Return (X, Y) of the center of cell containing provided text 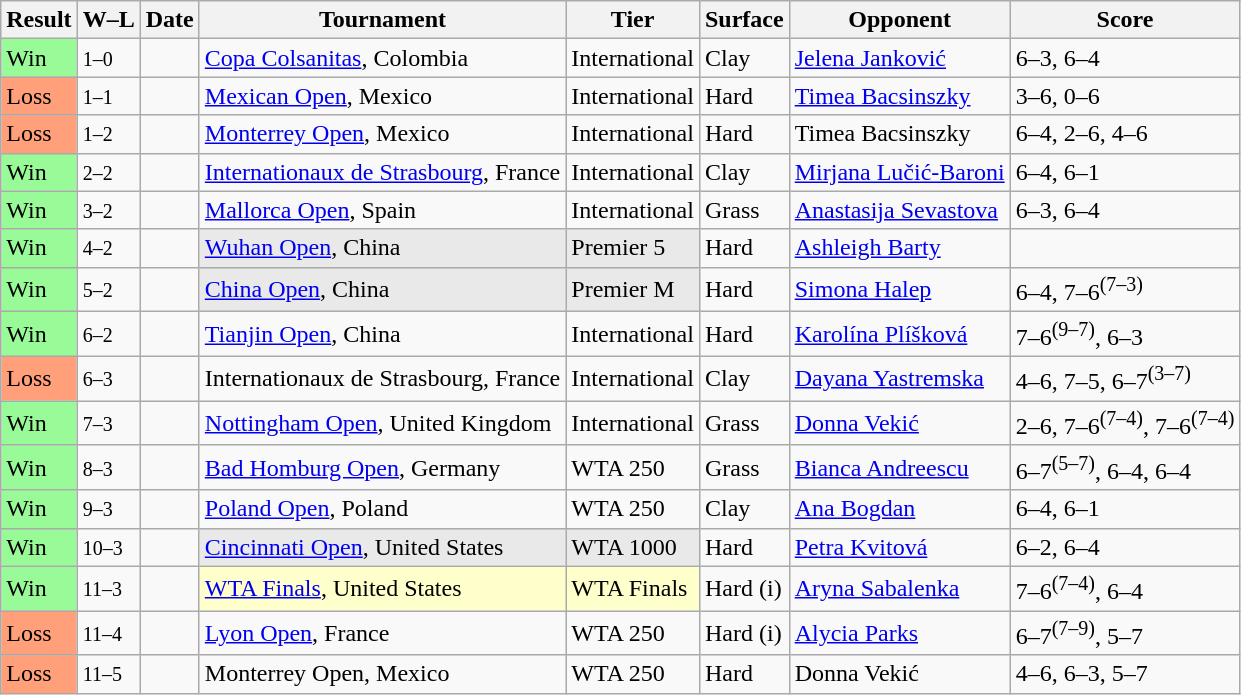
W–L (108, 20)
Ashleigh Barty (900, 248)
Mirjana Lučić-Baroni (900, 172)
Simona Halep (900, 290)
Dayana Yastremska (900, 378)
Tournament (382, 20)
Mallorca Open, Spain (382, 210)
1–2 (108, 134)
Aryna Sabalenka (900, 588)
2–2 (108, 172)
6–7(7–9), 5–7 (1125, 634)
6–7(5–7), 6–4, 6–4 (1125, 468)
6–4, 7–6(7–3) (1125, 290)
7–3 (108, 424)
Jelena Janković (900, 58)
1–1 (108, 96)
9–3 (108, 509)
3–2 (108, 210)
Date (170, 20)
Petra Kvitová (900, 547)
3–6, 0–6 (1125, 96)
Wuhan Open, China (382, 248)
Bianca Andreescu (900, 468)
China Open, China (382, 290)
Opponent (900, 20)
Ana Bogdan (900, 509)
Nottingham Open, United Kingdom (382, 424)
Karolína Plíšková (900, 334)
Mexican Open, Mexico (382, 96)
Surface (744, 20)
Poland Open, Poland (382, 509)
Lyon Open, France (382, 634)
6–3 (108, 378)
5–2 (108, 290)
4–6, 7–5, 6–7(3–7) (1125, 378)
Anastasija Sevastova (900, 210)
WTA Finals (633, 588)
6–2, 6–4 (1125, 547)
Premier 5 (633, 248)
Tier (633, 20)
8–3 (108, 468)
1–0 (108, 58)
10–3 (108, 547)
Premier M (633, 290)
Alycia Parks (900, 634)
Copa Colsanitas, Colombia (382, 58)
11–3 (108, 588)
WTA Finals, United States (382, 588)
6–2 (108, 334)
11–5 (108, 674)
6–4, 2–6, 4–6 (1125, 134)
Tianjin Open, China (382, 334)
7–6(7–4), 6–4 (1125, 588)
WTA 1000 (633, 547)
2–6, 7–6(7–4), 7–6(7–4) (1125, 424)
Cincinnati Open, United States (382, 547)
Bad Homburg Open, Germany (382, 468)
4–2 (108, 248)
4–6, 6–3, 5–7 (1125, 674)
7–6(9–7), 6–3 (1125, 334)
Result (39, 20)
11–4 (108, 634)
Score (1125, 20)
